Locate the cell with the specified text and output its [X, Y] center coordinate. 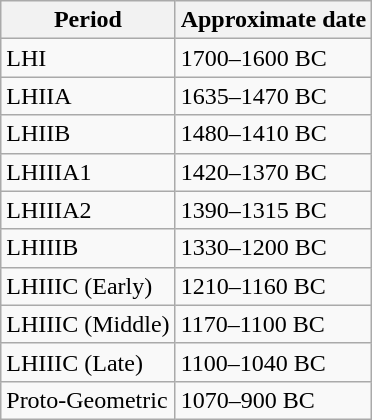
LHIIIC (Early) [88, 286]
1170–1100 BC [274, 324]
1070–900 BC [274, 400]
1330–1200 BC [274, 248]
1390–1315 BC [274, 210]
1700–1600 BC [274, 58]
LHIIIC (Late) [88, 362]
LHIIIA1 [88, 172]
LHIIIA2 [88, 210]
1420–1370 BC [274, 172]
Approximate date [274, 20]
LHIIB [88, 134]
LHIIA [88, 96]
1100–1040 BC [274, 362]
LHIIIC (Middle) [88, 324]
LHIIIB [88, 248]
Proto-Geometric [88, 400]
LHI [88, 58]
1635–1470 BC [274, 96]
1210–1160 BC [274, 286]
Period [88, 20]
1480–1410 BC [274, 134]
